Output the [x, y] coordinate of the center of the cell containing the given text.  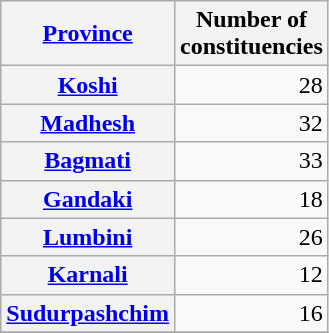
Lumbini [88, 237]
Province [88, 34]
32 [252, 123]
Madhesh [88, 123]
26 [252, 237]
Bagmati [88, 161]
Karnali [88, 275]
28 [252, 85]
Sudurpashchim [88, 313]
33 [252, 161]
Gandaki [88, 199]
16 [252, 313]
Koshi [88, 85]
18 [252, 199]
Number ofconstituencies [252, 34]
12 [252, 275]
